Capture the cell that displays the provided text and extract its (X, Y) central coordinate. 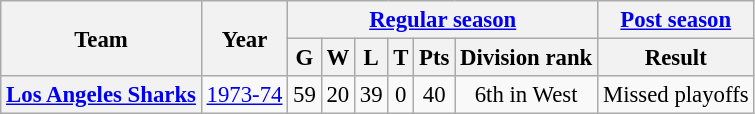
6th in West (526, 95)
0 (401, 95)
Post season (676, 20)
Pts (434, 58)
Missed playoffs (676, 95)
39 (372, 95)
T (401, 58)
G (304, 58)
Regular season (443, 20)
1973-74 (244, 95)
Year (244, 38)
20 (338, 95)
Division rank (526, 58)
W (338, 58)
Team (102, 38)
40 (434, 95)
Result (676, 58)
Los Angeles Sharks (102, 95)
59 (304, 95)
L (372, 58)
